Pinpoint the cell where the given text exists, returning its [x, y] midpoint coordinate. 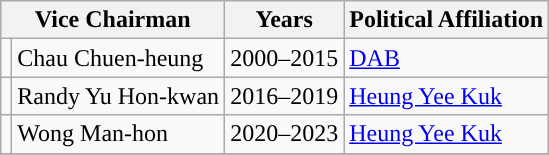
Years [284, 20]
Political Affiliation [446, 20]
DAB [446, 58]
2000–2015 [284, 58]
Wong Man-hon [118, 134]
Randy Yu Hon-kwan [118, 96]
Chau Chuen-heung [118, 58]
2020–2023 [284, 134]
2016–2019 [284, 96]
Vice Chairman [113, 20]
